Locate the cell with the specified text and output its (X, Y) center coordinate. 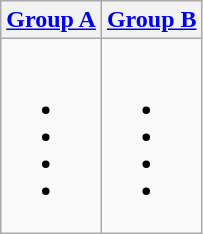
Group A (52, 20)
Group B (152, 20)
